For the text-containing cell, return its midpoint in [X, Y] coordinate format. 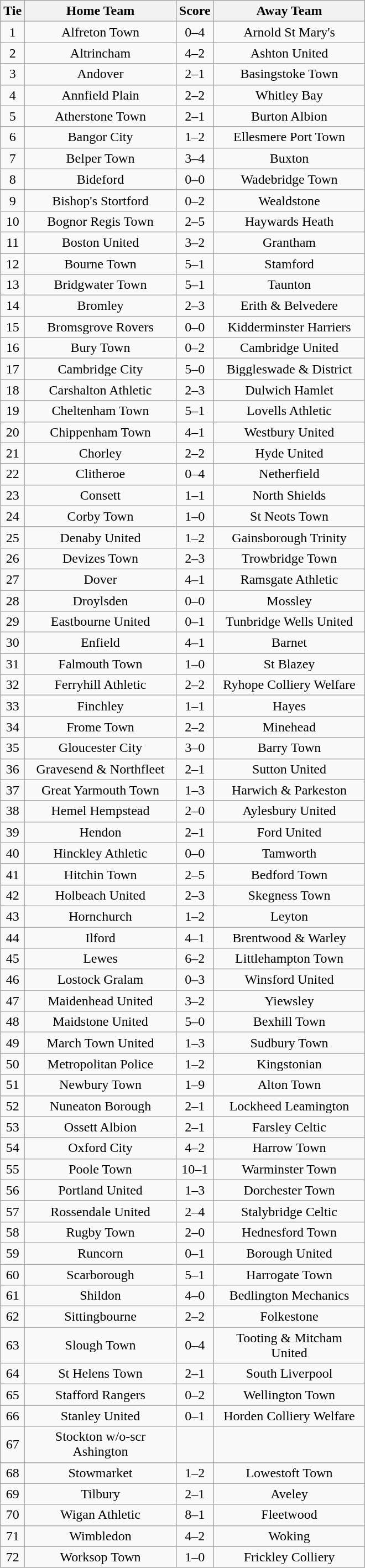
58 [13, 1232]
Kidderminster Harriers [289, 327]
Stafford Rangers [101, 1395]
Dulwich Hamlet [289, 390]
Tooting & Mitcham United [289, 1346]
Grantham [289, 242]
3–0 [195, 748]
14 [13, 306]
Tunbridge Wells United [289, 622]
23 [13, 495]
Sittingbourne [101, 1317]
44 [13, 938]
Stamford [289, 264]
Alfreton Town [101, 32]
Rossendale United [101, 1211]
Leyton [289, 916]
Ossett Albion [101, 1127]
Taunton [289, 285]
69 [13, 1494]
Clitheroe [101, 474]
Littlehampton Town [289, 959]
8–1 [195, 1515]
Belper Town [101, 158]
Lovells Athletic [289, 411]
Lowestoft Town [289, 1473]
Corby Town [101, 516]
St Blazey [289, 664]
Nuneaton Borough [101, 1106]
60 [13, 1274]
3–4 [195, 158]
Winsford United [289, 980]
3 [13, 74]
Maidstone United [101, 1022]
17 [13, 369]
Dorchester Town [289, 1190]
Bourne Town [101, 264]
63 [13, 1346]
16 [13, 348]
St Neots Town [289, 516]
54 [13, 1148]
Bishop's Stortford [101, 200]
7 [13, 158]
Devizes Town [101, 558]
Harrow Town [289, 1148]
Wealdstone [289, 200]
Barnet [289, 643]
Ilford [101, 938]
Wellington Town [289, 1395]
55 [13, 1169]
61 [13, 1296]
53 [13, 1127]
Wadebridge Town [289, 179]
49 [13, 1043]
Tilbury [101, 1494]
34 [13, 727]
Bridgwater Town [101, 285]
Enfield [101, 643]
32 [13, 685]
Aylesbury United [289, 811]
39 [13, 832]
Stalybridge Celtic [289, 1211]
Stowmarket [101, 1473]
71 [13, 1536]
Consett [101, 495]
41 [13, 874]
48 [13, 1022]
Ford United [289, 832]
Yiewsley [289, 1001]
50 [13, 1064]
20 [13, 432]
40 [13, 853]
Farsley Celtic [289, 1127]
Brentwood & Warley [289, 938]
Arnold St Mary's [289, 32]
Away Team [289, 11]
Cheltenham Town [101, 411]
Skegness Town [289, 895]
Ferryhill Athletic [101, 685]
Erith & Belvedere [289, 306]
0–3 [195, 980]
15 [13, 327]
2–4 [195, 1211]
Altrincham [101, 53]
Poole Town [101, 1169]
Rugby Town [101, 1232]
Minehead [289, 727]
19 [13, 411]
21 [13, 453]
Hemel Hempstead [101, 811]
Maidenhead United [101, 1001]
33 [13, 706]
27 [13, 579]
Holbeach United [101, 895]
Frickley Colliery [289, 1557]
Hednesford Town [289, 1232]
Horden Colliery Welfare [289, 1416]
51 [13, 1085]
Borough United [289, 1253]
13 [13, 285]
Wimbledon [101, 1536]
6–2 [195, 959]
Bedford Town [289, 874]
4 [13, 95]
5 [13, 116]
Bideford [101, 179]
Bognor Regis Town [101, 221]
Stanley United [101, 1416]
66 [13, 1416]
Mossley [289, 600]
Score [195, 11]
Oxford City [101, 1148]
Stockton w/o-scr Ashington [101, 1444]
Trowbridge Town [289, 558]
Ashton United [289, 53]
Gainsborough Trinity [289, 537]
Netherfield [289, 474]
Lostock Gralam [101, 980]
Ramsgate Athletic [289, 579]
12 [13, 264]
Gravesend & Northfleet [101, 769]
Sutton United [289, 769]
26 [13, 558]
10 [13, 221]
Bromley [101, 306]
Wigan Athletic [101, 1515]
1–9 [195, 1085]
37 [13, 790]
31 [13, 664]
Shildon [101, 1296]
Bangor City [101, 137]
6 [13, 137]
Hendon [101, 832]
Hornchurch [101, 916]
30 [13, 643]
Dover [101, 579]
Sudbury Town [289, 1043]
57 [13, 1211]
Woking [289, 1536]
9 [13, 200]
Whitley Bay [289, 95]
Runcorn [101, 1253]
Falmouth Town [101, 664]
Alton Town [289, 1085]
65 [13, 1395]
46 [13, 980]
Portland United [101, 1190]
52 [13, 1106]
Worksop Town [101, 1557]
Atherstone Town [101, 116]
Westbury United [289, 432]
22 [13, 474]
Boston United [101, 242]
68 [13, 1473]
Droylsden [101, 600]
43 [13, 916]
35 [13, 748]
1 [13, 32]
Harrogate Town [289, 1274]
59 [13, 1253]
Slough Town [101, 1346]
Ryhope Colliery Welfare [289, 685]
38 [13, 811]
Lockheed Leamington [289, 1106]
2 [13, 53]
Frome Town [101, 727]
29 [13, 622]
Cambridge City [101, 369]
Bromsgrove Rovers [101, 327]
11 [13, 242]
25 [13, 537]
72 [13, 1557]
64 [13, 1374]
18 [13, 390]
36 [13, 769]
Tamworth [289, 853]
70 [13, 1515]
Warminster Town [289, 1169]
Burton Albion [289, 116]
Scarborough [101, 1274]
8 [13, 179]
Ellesmere Port Town [289, 137]
Chippenham Town [101, 432]
Cambridge United [289, 348]
Buxton [289, 158]
62 [13, 1317]
Barry Town [289, 748]
Carshalton Athletic [101, 390]
4–0 [195, 1296]
Great Yarmouth Town [101, 790]
Bedlington Mechanics [289, 1296]
Denaby United [101, 537]
St Helens Town [101, 1374]
28 [13, 600]
Hinckley Athletic [101, 853]
Annfield Plain [101, 95]
Aveley [289, 1494]
45 [13, 959]
Fleetwood [289, 1515]
Hayes [289, 706]
Haywards Heath [289, 221]
Harwich & Parkeston [289, 790]
Tie [13, 11]
Folkestone [289, 1317]
47 [13, 1001]
South Liverpool [289, 1374]
56 [13, 1190]
Metropolitan Police [101, 1064]
Hyde United [289, 453]
Lewes [101, 959]
Eastbourne United [101, 622]
Finchley [101, 706]
24 [13, 516]
Bexhill Town [289, 1022]
North Shields [289, 495]
Gloucester City [101, 748]
Hitchin Town [101, 874]
10–1 [195, 1169]
Newbury Town [101, 1085]
Bury Town [101, 348]
Kingstonian [289, 1064]
Andover [101, 74]
Biggleswade & District [289, 369]
42 [13, 895]
Home Team [101, 11]
March Town United [101, 1043]
67 [13, 1444]
Basingstoke Town [289, 74]
Chorley [101, 453]
